Scan for the cell matching the given text and deliver its [x, y] coordinate at center. 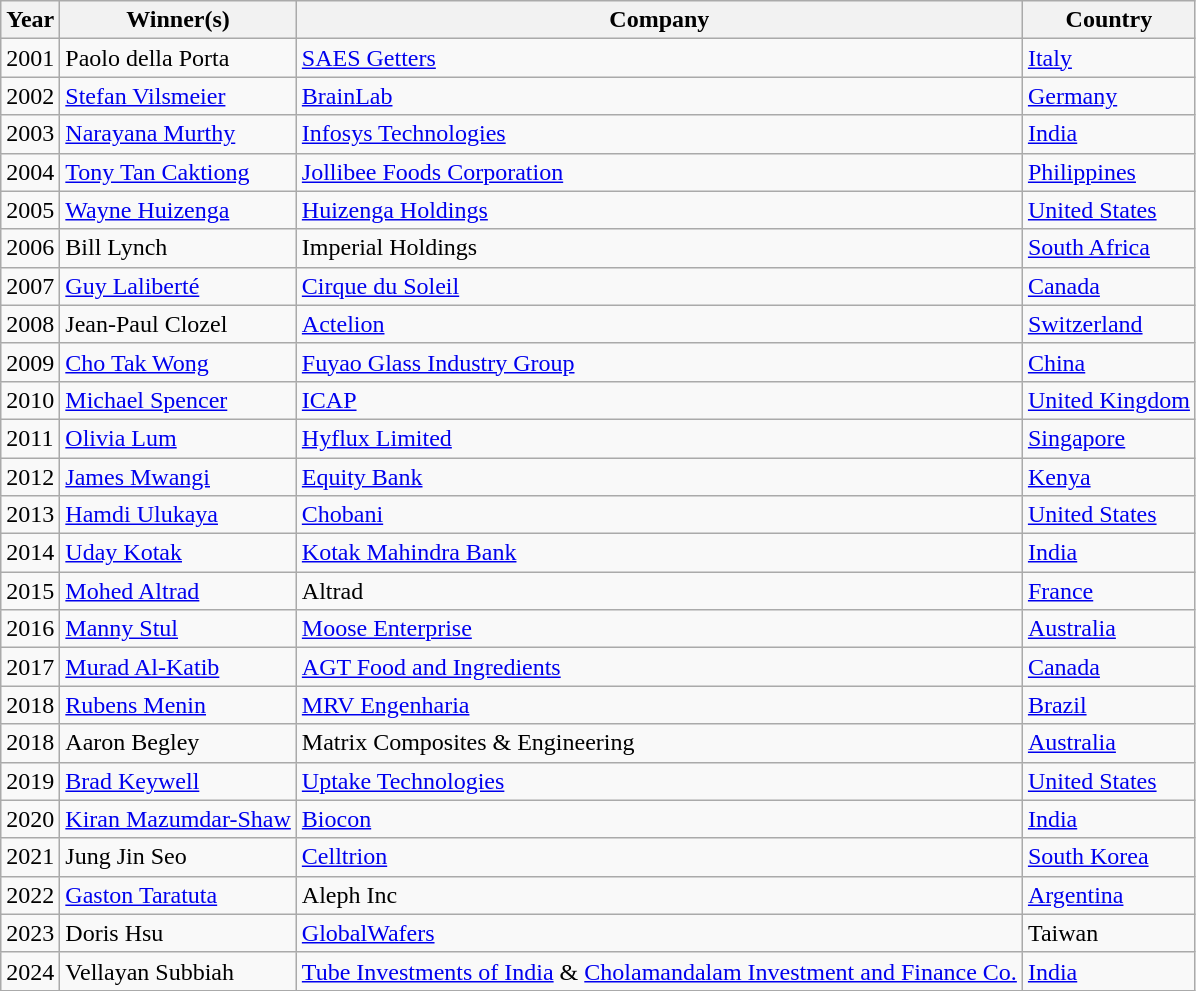
Year [30, 20]
Argentina [1108, 895]
MRV Engenharia [659, 705]
Vellayan Subbiah [178, 971]
2013 [30, 515]
Michael Spencer [178, 400]
Jollibee Foods Corporation [659, 172]
Rubens Menin [178, 705]
Company [659, 20]
Fuyao Glass Industry Group [659, 362]
2003 [30, 134]
Cho Tak Wong [178, 362]
2019 [30, 781]
2020 [30, 819]
ICAP [659, 400]
2014 [30, 553]
2015 [30, 591]
2023 [30, 933]
SAES Getters [659, 58]
France [1108, 591]
Brazil [1108, 705]
Winner(s) [178, 20]
Aleph Inc [659, 895]
Olivia Lum [178, 438]
Jung Jin Seo [178, 857]
South Africa [1108, 248]
Hamdi Ulukaya [178, 515]
2005 [30, 210]
2021 [30, 857]
Stefan Vilsmeier [178, 96]
AGT Food and Ingredients [659, 667]
Germany [1108, 96]
Altrad [659, 591]
Kotak Mahindra Bank [659, 553]
Singapore [1108, 438]
BrainLab [659, 96]
2022 [30, 895]
Moose Enterprise [659, 629]
Hyflux Limited [659, 438]
GlobalWafers [659, 933]
Manny Stul [178, 629]
Aaron Begley [178, 743]
Wayne Huizenga [178, 210]
2016 [30, 629]
2024 [30, 971]
2011 [30, 438]
Matrix Composites & Engineering [659, 743]
China [1108, 362]
2002 [30, 96]
Guy Laliberté [178, 286]
Murad Al-Katib [178, 667]
Paolo della Porta [178, 58]
Taiwan [1108, 933]
Jean-Paul Clozel [178, 324]
Tube Investments of India & Cholamandalam Investment and Finance Co. [659, 971]
2017 [30, 667]
2007 [30, 286]
Bill Lynch [178, 248]
2009 [30, 362]
Gaston Taratuta [178, 895]
Uday Kotak [178, 553]
Celltrion [659, 857]
2012 [30, 477]
Narayana Murthy [178, 134]
James Mwangi [178, 477]
Uptake Technologies [659, 781]
Switzerland [1108, 324]
Philippines [1108, 172]
Actelion [659, 324]
Kenya [1108, 477]
South Korea [1108, 857]
Chobani [659, 515]
Italy [1108, 58]
Huizenga Holdings [659, 210]
Equity Bank [659, 477]
Cirque du Soleil [659, 286]
2006 [30, 248]
Infosys Technologies [659, 134]
Mohed Altrad [178, 591]
Biocon [659, 819]
Kiran Mazumdar-Shaw [178, 819]
Brad Keywell [178, 781]
Tony Tan Caktiong [178, 172]
2010 [30, 400]
2008 [30, 324]
United Kingdom [1108, 400]
2004 [30, 172]
Country [1108, 20]
2001 [30, 58]
Imperial Holdings [659, 248]
Doris Hsu [178, 933]
